Scan for the cell matching the given text and deliver its (x, y) coordinate at center. 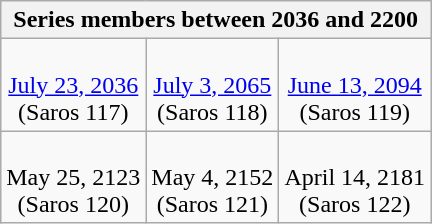
Series members between 2036 and 2200 (216, 20)
July 23, 2036(Saros 117) (74, 85)
June 13, 2094(Saros 119) (355, 85)
April 14, 2181(Saros 122) (355, 177)
July 3, 2065(Saros 118) (212, 85)
May 4, 2152(Saros 121) (212, 177)
May 25, 2123(Saros 120) (74, 177)
